Locate the cell with the specified text and output its [x, y] center coordinate. 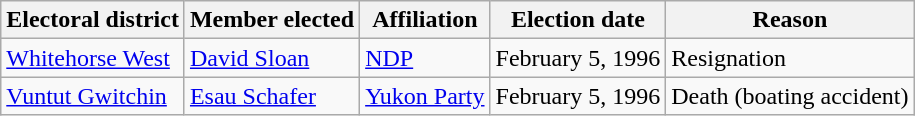
Death (boating accident) [790, 96]
Vuntut Gwitchin [93, 96]
Election date [578, 20]
NDP [425, 58]
Reason [790, 20]
Resignation [790, 58]
Esau Schafer [272, 96]
Electoral district [93, 20]
Whitehorse West [93, 58]
Affiliation [425, 20]
David Sloan [272, 58]
Member elected [272, 20]
Yukon Party [425, 96]
